Extract the [X, Y] coordinate from the center of the cell holding the provided text.  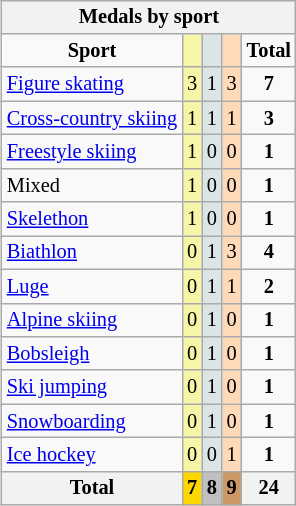
24 [269, 488]
2 [269, 286]
8 [212, 488]
Sport [92, 51]
Ice hockey [92, 455]
4 [269, 253]
Figure skating [92, 84]
Freestyle skiing [92, 152]
Biathlon [92, 253]
Skelethon [92, 219]
9 [232, 488]
Bobsleigh [92, 354]
Alpine skiing [92, 320]
Medals by sport [149, 17]
Mixed [92, 185]
Snowboarding [92, 421]
Ski jumping [92, 387]
Luge [92, 286]
Cross-country skiing [92, 118]
